From the cell containing the given text, extract its center point as [X, Y] coordinate. 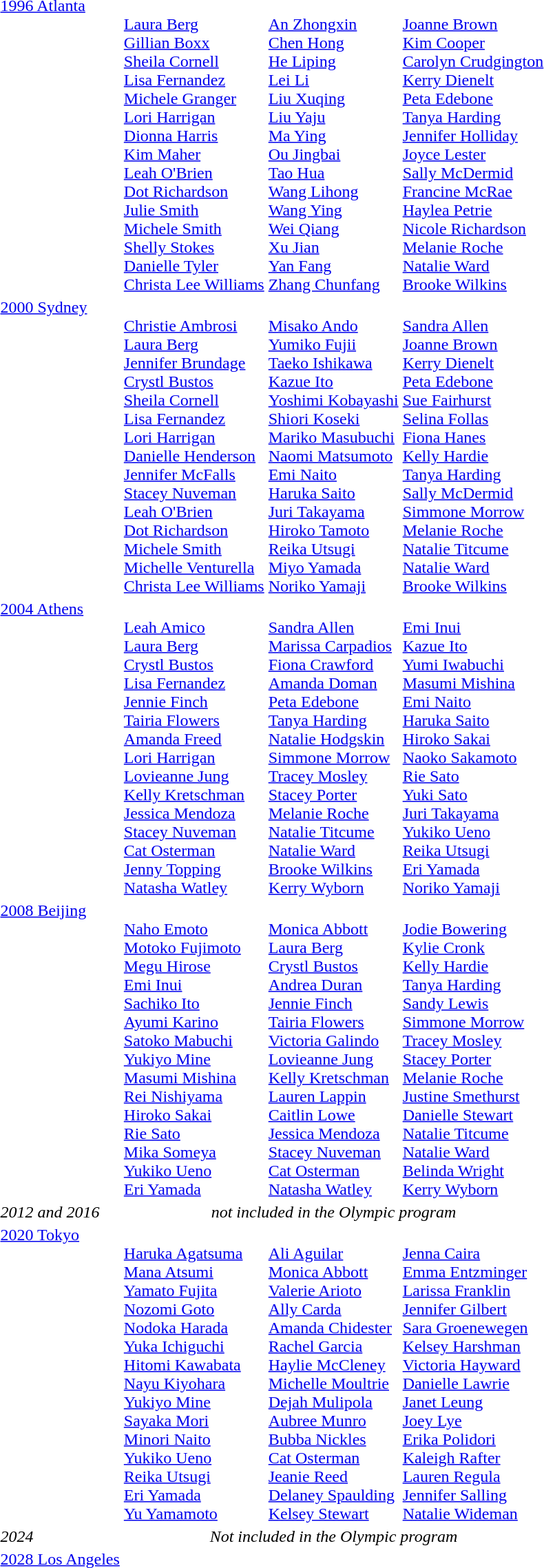
not included in the Olympic program [333, 1212]
Not included in the Olympic program [333, 1536]
